Pinpoint the cell where the given text exists, returning its (x, y) midpoint coordinate. 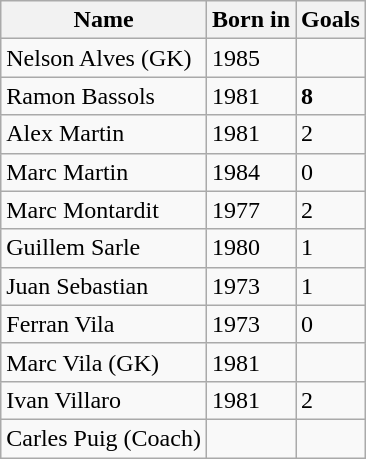
1977 (250, 210)
Juan Sebastian (104, 286)
Ferran Vila (104, 324)
Marc Martin (104, 172)
Born in (250, 20)
8 (331, 96)
Guillem Sarle (104, 248)
Carles Puig (Coach) (104, 438)
Marc Montardit (104, 210)
1984 (250, 172)
Alex Martin (104, 134)
1985 (250, 58)
Ramon Bassols (104, 96)
Goals (331, 20)
Ivan Villaro (104, 400)
Name (104, 20)
1980 (250, 248)
Nelson Alves (GK) (104, 58)
Marc Vila (GK) (104, 362)
